Pinpoint the cell where the given text exists, returning its [X, Y] midpoint coordinate. 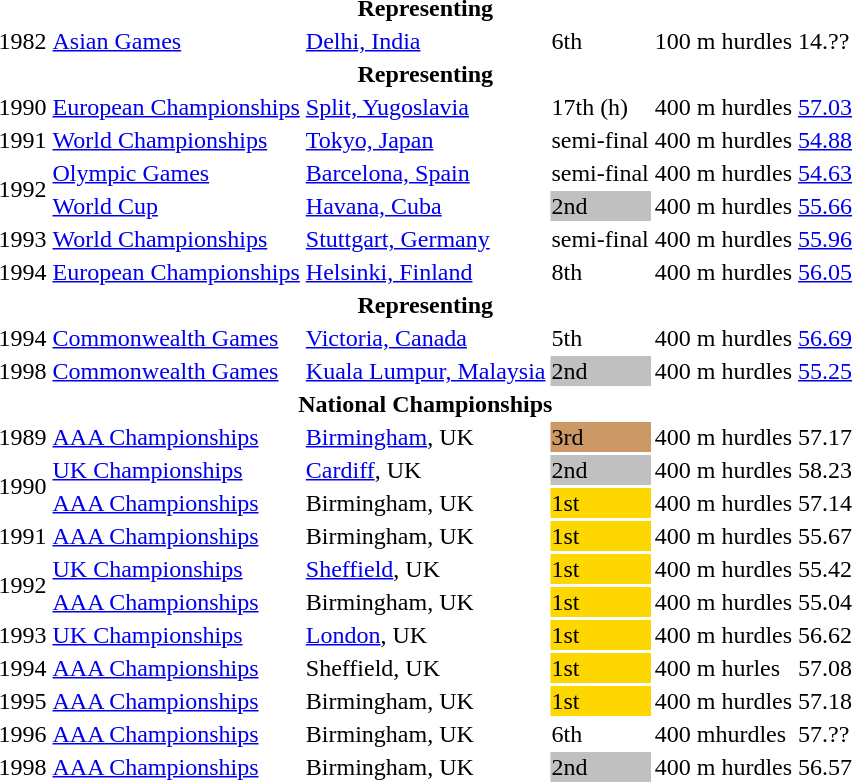
8th [600, 272]
400 mhurdles [723, 734]
Cardiff, UK [426, 470]
Asian Games [176, 41]
Helsinki, Finland [426, 272]
Split, Yugoslavia [426, 107]
Havana, Cuba [426, 206]
Delhi, India [426, 41]
400 m hurles [723, 668]
Kuala Lumpur, Malaysia [426, 371]
Olympic Games [176, 173]
London, UK [426, 635]
Barcelona, Spain [426, 173]
5th [600, 338]
3rd [600, 437]
Stuttgart, Germany [426, 239]
17th (h) [600, 107]
Victoria, Canada [426, 338]
100 m hurdles [723, 41]
World Cup [176, 206]
Tokyo, Japan [426, 140]
